For the text-containing cell, return its midpoint in (X, Y) coordinate format. 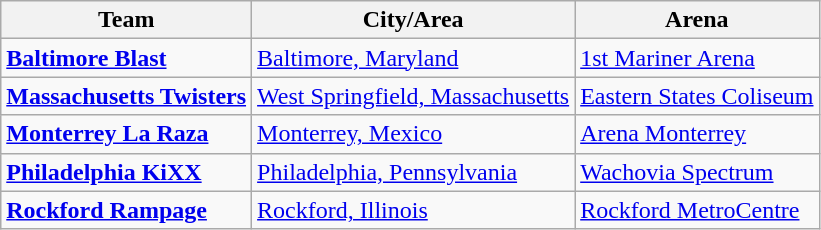
Rockford, Illinois (414, 210)
Philadelphia KiXX (126, 172)
City/Area (414, 20)
Wachovia Spectrum (697, 172)
Rockford MetroCentre (697, 210)
Rockford Rampage (126, 210)
Eastern States Coliseum (697, 96)
Arena Monterrey (697, 134)
Monterrey La Raza (126, 134)
Baltimore, Maryland (414, 58)
Massachusetts Twisters (126, 96)
West Springfield, Massachusetts (414, 96)
Philadelphia, Pennsylvania (414, 172)
Monterrey, Mexico (414, 134)
1st Mariner Arena (697, 58)
Team (126, 20)
Arena (697, 20)
Baltimore Blast (126, 58)
